Find where the given text appears and provide that cell's center as (X, Y) coordinate. 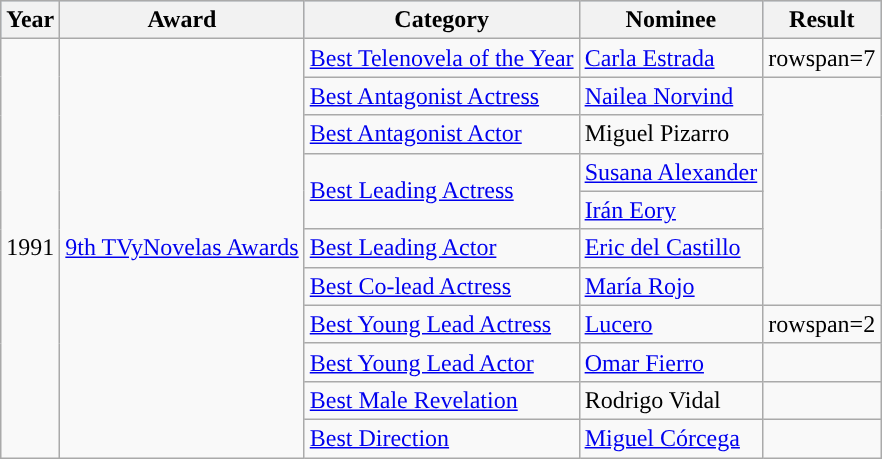
1991 (30, 248)
Rodrigo Vidal (671, 400)
Best Direction (442, 438)
Best Male Revelation (442, 400)
Miguel Córcega (671, 438)
Susana Alexander (671, 172)
Best Leading Actor (442, 248)
Miguel Pizarro (671, 134)
Best Young Lead Actress (442, 324)
Nailea Norvind (671, 96)
Nominee (671, 20)
9th TVyNovelas Awards (182, 248)
Lucero (671, 324)
Best Antagonist Actor (442, 134)
Category (442, 20)
Best Leading Actress (442, 191)
Eric del Castillo (671, 248)
Best Antagonist Actress (442, 96)
María Rojo (671, 286)
Best Co-lead Actress (442, 286)
Carla Estrada (671, 58)
Irán Eory (671, 210)
Award (182, 20)
Year (30, 20)
rowspan=2 (822, 324)
Omar Fierro (671, 362)
Best Young Lead Actor (442, 362)
Best Telenovela of the Year (442, 58)
Result (822, 20)
rowspan=7 (822, 58)
